Output the (x, y) coordinate of the center of the cell containing the given text.  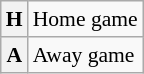
Away game (86, 55)
A (14, 55)
Home game (86, 19)
H (14, 19)
